Find where the given text appears and provide that cell's center as [x, y] coordinate. 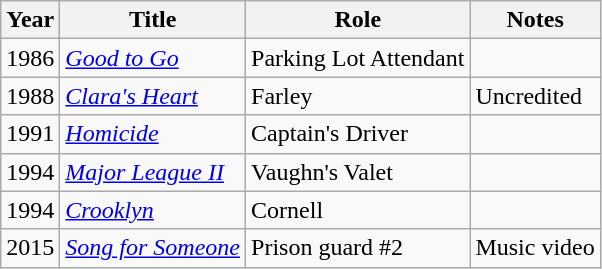
1988 [30, 96]
Homicide [153, 134]
Good to Go [153, 58]
Role [358, 20]
Crooklyn [153, 210]
1986 [30, 58]
Music video [535, 248]
Clara's Heart [153, 96]
Major League II [153, 172]
Vaughn's Valet [358, 172]
Cornell [358, 210]
Year [30, 20]
2015 [30, 248]
Captain's Driver [358, 134]
Uncredited [535, 96]
1991 [30, 134]
Parking Lot Attendant [358, 58]
Farley [358, 96]
Title [153, 20]
Song for Someone [153, 248]
Prison guard #2 [358, 248]
Notes [535, 20]
